Locate the cell with the specified text and output its (x, y) center coordinate. 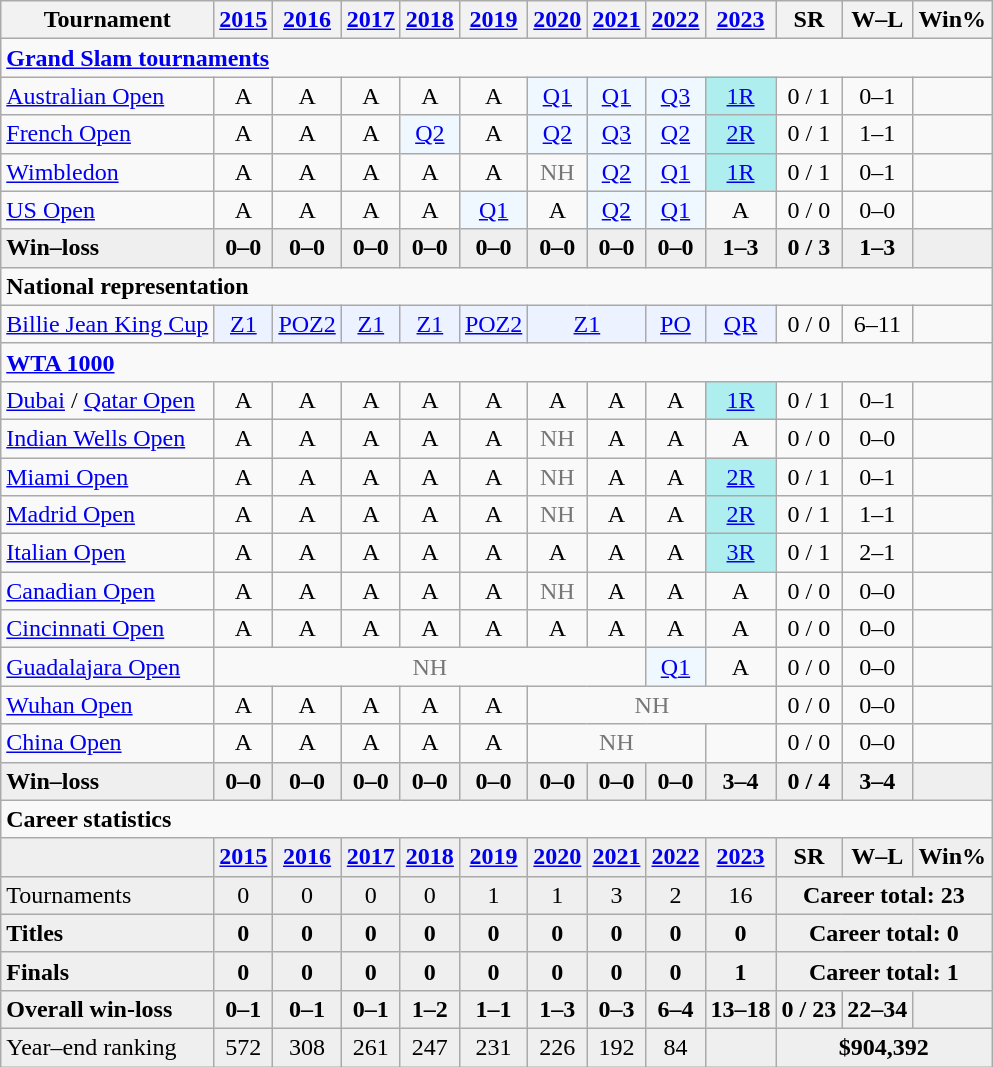
Miami Open (108, 477)
2 (676, 895)
Dubai / Qatar Open (108, 400)
Career total: 1 (884, 971)
Career total: 23 (884, 895)
Guadalajara Open (108, 667)
231 (493, 1047)
French Open (108, 134)
13–18 (740, 1009)
Wuhan Open (108, 705)
261 (370, 1047)
0–3 (616, 1009)
84 (676, 1047)
1–2 (430, 1009)
WTA 1000 (496, 362)
Australian Open (108, 96)
0 / 23 (809, 1009)
192 (616, 1047)
308 (307, 1047)
16 (740, 895)
Career statistics (496, 819)
6–4 (676, 1009)
572 (244, 1047)
China Open (108, 743)
$904,392 (884, 1047)
0 / 3 (809, 248)
Titles (108, 933)
Canadian Open (108, 591)
Tournaments (108, 895)
QR (740, 324)
National representation (496, 286)
Year–end ranking (108, 1047)
Tournament (108, 20)
226 (558, 1047)
22–34 (878, 1009)
Wimbledon (108, 172)
Cincinnati Open (108, 629)
6–11 (878, 324)
Italian Open (108, 553)
Finals (108, 971)
PO (676, 324)
3R (740, 553)
0 / 4 (809, 781)
2–1 (878, 553)
Overall win-loss (108, 1009)
Billie Jean King Cup (108, 324)
US Open (108, 210)
Indian Wells Open (108, 438)
Career total: 0 (884, 933)
3 (616, 895)
Madrid Open (108, 515)
Grand Slam tournaments (496, 58)
247 (430, 1047)
